Detect which cell encompasses the target text, then output its [X, Y] center coordinate. 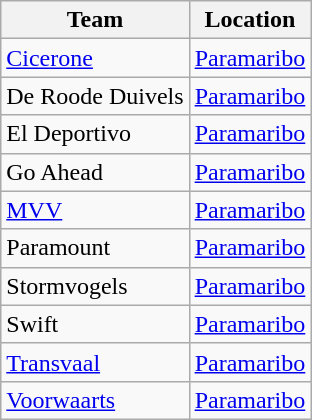
Voorwaarts [95, 400]
Go Ahead [95, 172]
Cicerone [95, 58]
Team [95, 20]
Swift [95, 324]
Location [250, 20]
El Deportivo [95, 134]
Transvaal [95, 362]
MVV [95, 210]
Stormvogels [95, 286]
Paramount [95, 248]
De Roode Duivels [95, 96]
